For the text-containing cell, return its midpoint in [X, Y] coordinate format. 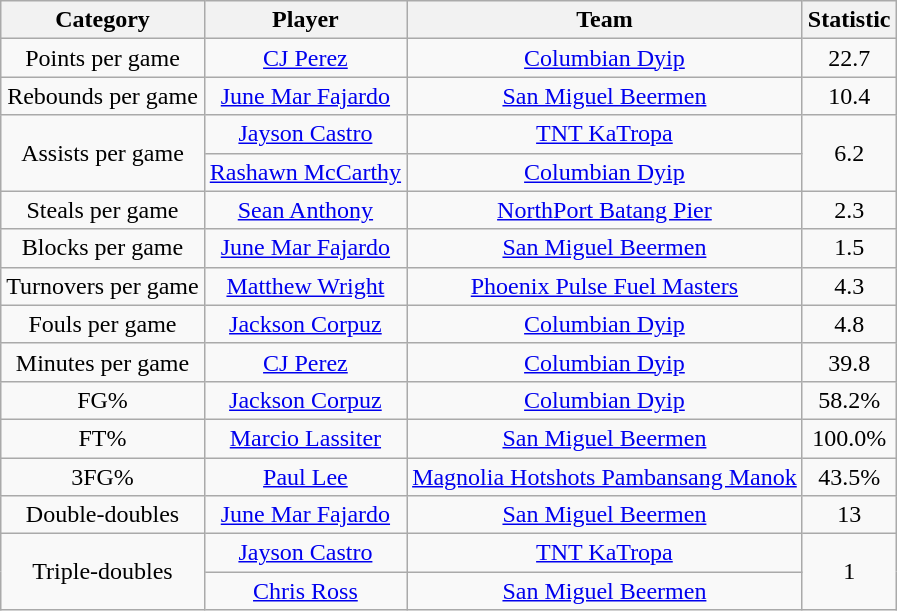
Magnolia Hotshots Pambansang Manok [605, 477]
NorthPort Batang Pier [605, 210]
Category [102, 20]
Triple-doubles [102, 572]
Points per game [102, 58]
43.5% [849, 477]
4.3 [849, 286]
FT% [102, 438]
1.5 [849, 248]
39.8 [849, 362]
Turnovers per game [102, 286]
Steals per game [102, 210]
Blocks per game [102, 248]
10.4 [849, 96]
Team [605, 20]
2.3 [849, 210]
58.2% [849, 400]
Assists per game [102, 153]
FG% [102, 400]
6.2 [849, 153]
100.0% [849, 438]
4.8 [849, 324]
Minutes per game [102, 362]
Paul Lee [305, 477]
Player [305, 20]
Statistic [849, 20]
Chris Ross [305, 591]
Fouls per game [102, 324]
Sean Anthony [305, 210]
Rashawn McCarthy [305, 172]
1 [849, 572]
Marcio Lassiter [305, 438]
Double-doubles [102, 515]
13 [849, 515]
Matthew Wright [305, 286]
Phoenix Pulse Fuel Masters [605, 286]
Rebounds per game [102, 96]
3FG% [102, 477]
22.7 [849, 58]
